Identify which cell holds the provided text, then report its (x, y) central coordinate. 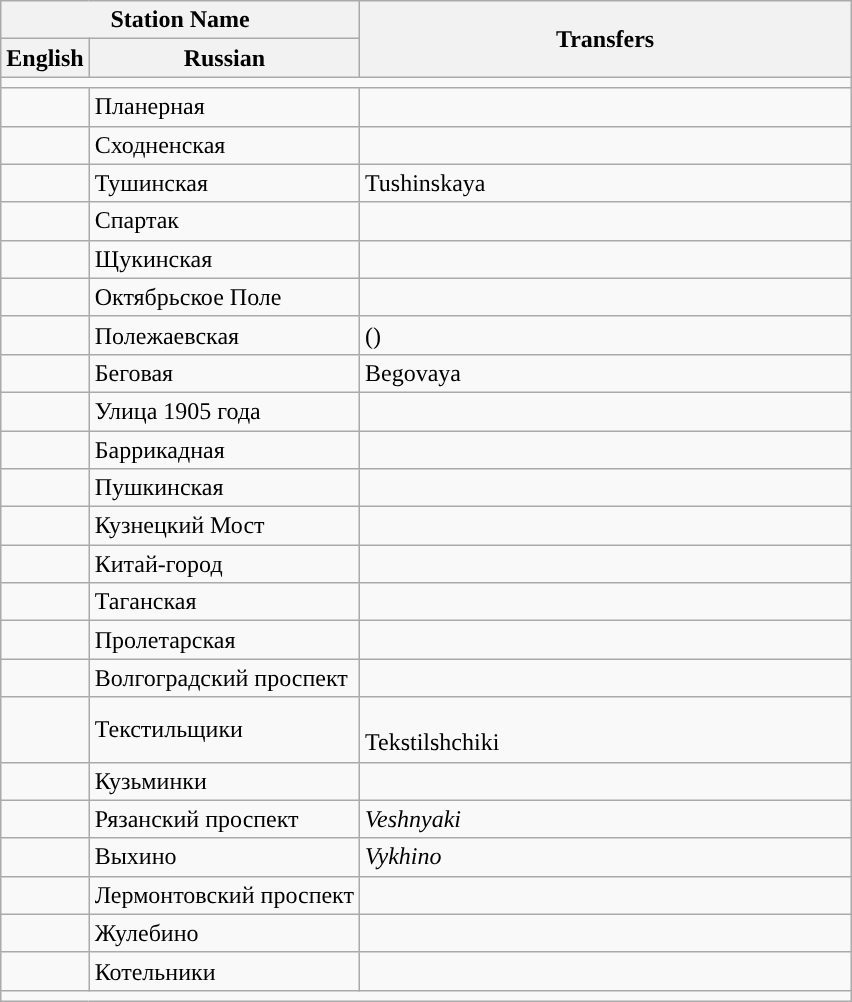
Спартак (224, 221)
Кузнецкий Мост (224, 526)
Тушинская (224, 183)
Tushinskaya (604, 183)
Полежаевская (224, 335)
Transfers (604, 39)
Tekstilshchiki (604, 730)
Лермонтовский проспект (224, 895)
Begovaya (604, 373)
Баррикадная (224, 449)
Беговая (224, 373)
English (45, 58)
Текстильщики (224, 730)
Station Name (180, 20)
() (604, 335)
Russian (224, 58)
Котельники (224, 971)
Щукинская (224, 259)
Выхино (224, 857)
Пушкинская (224, 488)
Рязанский проспект (224, 819)
Волгоградский проспект (224, 678)
Таганская (224, 602)
Китай-город (224, 564)
Планерная (224, 107)
Veshnyaki (604, 819)
Сходненская (224, 145)
Улица 1905 года (224, 411)
Пролетарская (224, 640)
Октябрьское Поле (224, 297)
Кузьминки (224, 781)
Vykhino (604, 857)
Жулебино (224, 933)
